Output the [X, Y] coordinate of the center of the cell containing the given text.  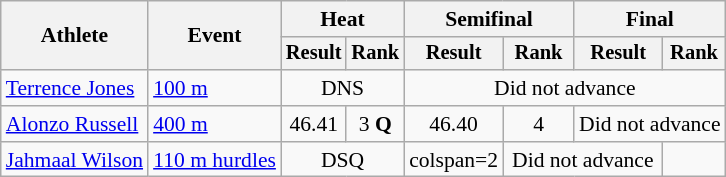
4 [538, 124]
Final [650, 19]
Event [214, 36]
Semifinal [489, 19]
100 m [214, 88]
Athlete [74, 36]
Terrence Jones [74, 88]
3 Q [375, 124]
Heat [342, 19]
DNS [342, 88]
Alonzo Russell [74, 124]
46.41 [314, 124]
400 m [214, 124]
46.40 [454, 124]
